Search for the cell housing the specified text and yield its (X, Y) center coordinate. 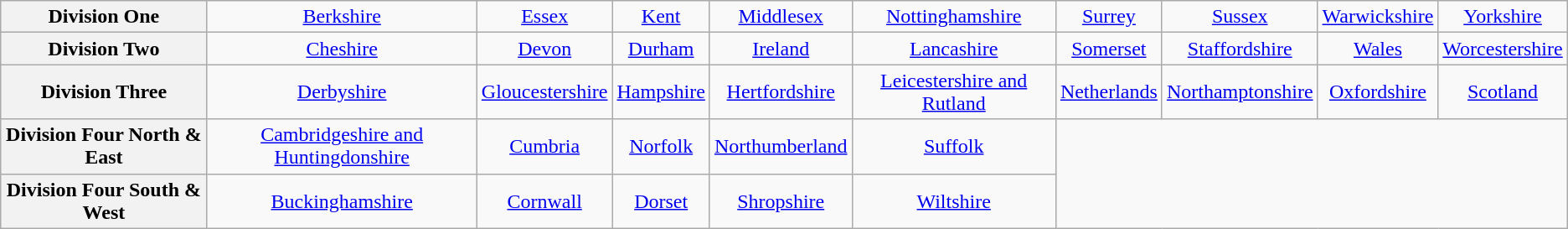
Essex (544, 17)
Yorkshire (1503, 17)
Somerset (1109, 49)
Lancashire (953, 49)
Staffordshire (1240, 49)
Buckinghamshire (342, 201)
Northumberland (781, 146)
Gloucestershire (544, 92)
Division Four South & West (104, 201)
Warwickshire (1378, 17)
Hampshire (661, 92)
Scotland (1503, 92)
Netherlands (1109, 92)
Cambridgeshire and Huntingdonshire (342, 146)
Nottinghamshire (953, 17)
Durham (661, 49)
Wiltshire (953, 201)
Cheshire (342, 49)
Division One (104, 17)
Ireland (781, 49)
Middlesex (781, 17)
Dorset (661, 201)
Suffolk (953, 146)
Division Three (104, 92)
Sussex (1240, 17)
Division Four North & East (104, 146)
Devon (544, 49)
Berkshire (342, 17)
Leicestershire and Rutland (953, 92)
Kent (661, 17)
Shropshire (781, 201)
Surrey (1109, 17)
Worcestershire (1503, 49)
Northamptonshire (1240, 92)
Derbyshire (342, 92)
Cornwall (544, 201)
Norfolk (661, 146)
Hertfordshire (781, 92)
Wales (1378, 49)
Cumbria (544, 146)
Division Two (104, 49)
Oxfordshire (1378, 92)
